Detect which cell encompasses the target text, then output its [x, y] center coordinate. 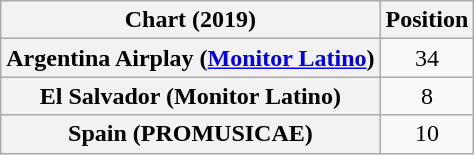
Position [427, 20]
8 [427, 96]
34 [427, 58]
Spain (PROMUSICAE) [190, 134]
Argentina Airplay (Monitor Latino) [190, 58]
10 [427, 134]
Chart (2019) [190, 20]
El Salvador (Monitor Latino) [190, 96]
